From the cell containing the given text, extract its center point as (X, Y) coordinate. 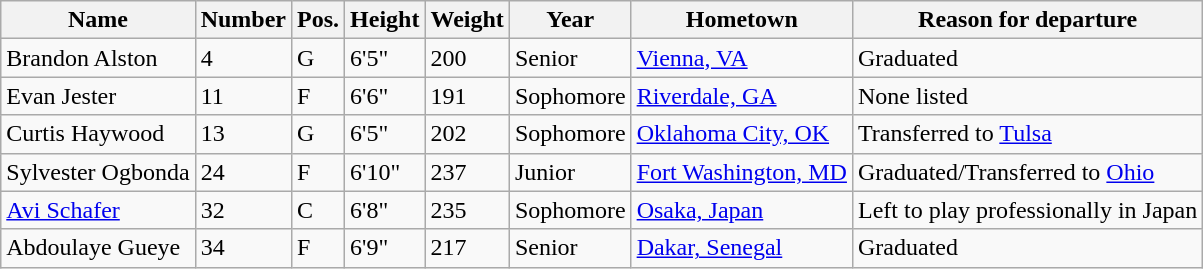
Hometown (742, 20)
Transferred to Tulsa (1027, 134)
Reason for departure (1027, 20)
C (318, 210)
Brandon Alston (98, 58)
6'10" (385, 172)
Dakar, Senegal (742, 248)
Number (243, 20)
32 (243, 210)
Weight (467, 20)
237 (467, 172)
Vienna, VA (742, 58)
11 (243, 96)
4 (243, 58)
Avi Schafer (98, 210)
Left to play professionally in Japan (1027, 210)
Graduated/Transferred to Ohio (1027, 172)
202 (467, 134)
None listed (1027, 96)
Height (385, 20)
24 (243, 172)
Curtis Haywood (98, 134)
Name (98, 20)
Junior (570, 172)
13 (243, 134)
Oklahoma City, OK (742, 134)
Fort Washington, MD (742, 172)
Riverdale, GA (742, 96)
200 (467, 58)
6'9" (385, 248)
Pos. (318, 20)
191 (467, 96)
Evan Jester (98, 96)
Osaka, Japan (742, 210)
Sylvester Ogbonda (98, 172)
6'6" (385, 96)
235 (467, 210)
Abdoulaye Gueye (98, 248)
217 (467, 248)
Year (570, 20)
6'8" (385, 210)
34 (243, 248)
